Scan for the cell matching the given text and deliver its (x, y) coordinate at center. 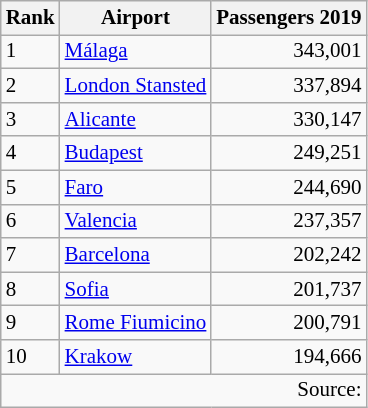
330,147 (288, 119)
Source: (184, 391)
1 (30, 52)
10 (30, 357)
343,001 (288, 52)
9 (30, 323)
200,791 (288, 323)
Airport (136, 18)
Rank (30, 18)
237,357 (288, 221)
244,690 (288, 187)
202,242 (288, 255)
8 (30, 289)
Valencia (136, 221)
337,894 (288, 86)
Sofia (136, 289)
Budapest (136, 153)
Passengers 2019 (288, 18)
London Stansted (136, 86)
6 (30, 221)
Krakow (136, 357)
3 (30, 119)
Rome Fiumicino (136, 323)
Faro (136, 187)
201,737 (288, 289)
4 (30, 153)
7 (30, 255)
5 (30, 187)
2 (30, 86)
Alicante (136, 119)
249,251 (288, 153)
194,666 (288, 357)
Barcelona (136, 255)
Málaga (136, 52)
